For the text-containing cell, return its midpoint in [X, Y] coordinate format. 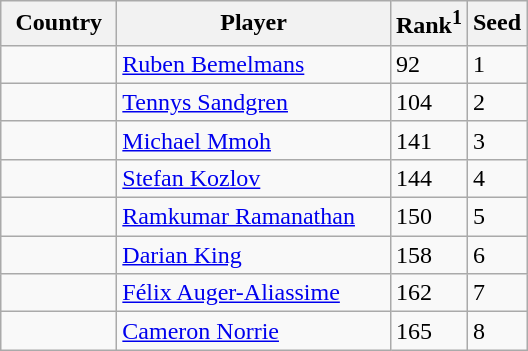
6 [496, 255]
Country [59, 24]
150 [428, 217]
5 [496, 217]
162 [428, 293]
Rank1 [428, 24]
4 [496, 178]
104 [428, 102]
141 [428, 140]
Cameron Norrie [254, 331]
Ruben Bemelmans [254, 64]
Ramkumar Ramanathan [254, 217]
7 [496, 293]
144 [428, 178]
8 [496, 331]
Michael Mmoh [254, 140]
Stefan Kozlov [254, 178]
Félix Auger-Aliassime [254, 293]
1 [496, 64]
165 [428, 331]
Player [254, 24]
2 [496, 102]
Seed [496, 24]
158 [428, 255]
3 [496, 140]
92 [428, 64]
Tennys Sandgren [254, 102]
Darian King [254, 255]
